Pinpoint the cell where the given text exists, returning its (X, Y) midpoint coordinate. 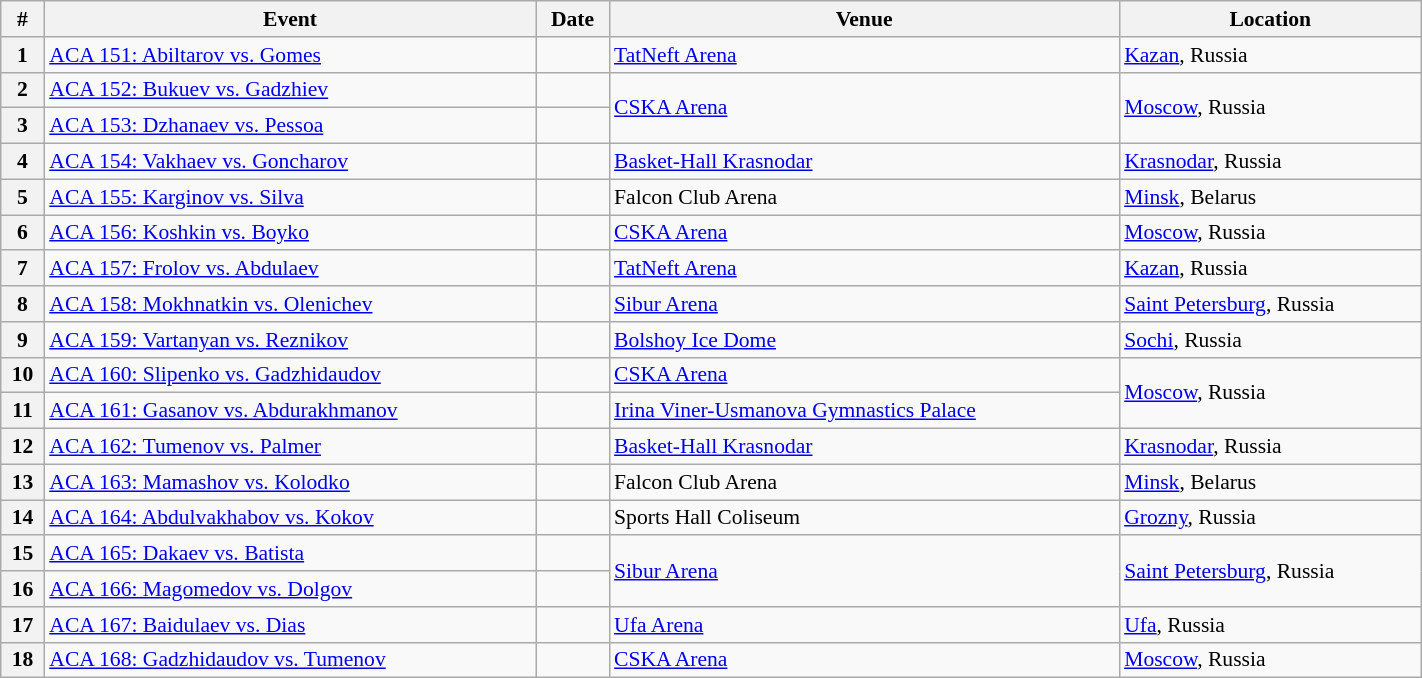
13 (22, 482)
ACA 165: Dakaev vs. Batista (290, 554)
8 (22, 304)
ACA 154: Vakhaev vs. Goncharov (290, 162)
12 (22, 447)
1 (22, 55)
Bolshoy Ice Dome (864, 340)
3 (22, 126)
Grozny, Russia (1270, 518)
ACA 163: Mamashov vs. Kolodko (290, 482)
Sports Hall Coliseum (864, 518)
4 (22, 162)
ACA 161: Gasanov vs. Abdurakhmanov (290, 411)
Irina Viner-Usmanova Gymnastics Palace (864, 411)
Event (290, 19)
ACA 159: Vartanyan vs. Reznikov (290, 340)
ACA 164: Abdulvakhabov vs. Kokov (290, 518)
10 (22, 375)
Date (572, 19)
ACA 153: Dzhanaev vs. Pessoa (290, 126)
15 (22, 554)
9 (22, 340)
Ufa, Russia (1270, 625)
ACA 152: Bukuev vs. Gadzhiev (290, 90)
ACA 168: Gadzhidaudov vs. Tumenov (290, 660)
ACA 156: Koshkin vs. Boyko (290, 233)
ACA 160: Slipenko vs. Gadzhidaudov (290, 375)
Sochi, Russia (1270, 340)
18 (22, 660)
ACA 158: Mokhnatkin vs. Olenichev (290, 304)
11 (22, 411)
7 (22, 269)
ACA 167: Baidulaev vs. Dias (290, 625)
6 (22, 233)
Location (1270, 19)
ACA 166: Magomedov vs. Dolgov (290, 589)
ACA 162: Tumenov vs. Palmer (290, 447)
14 (22, 518)
17 (22, 625)
Ufa Arena (864, 625)
ACA 157: Frolov vs. Abdulaev (290, 269)
ACA 151: Abiltarov vs. Gomes (290, 55)
2 (22, 90)
ACA 155: Karginov vs. Silva (290, 197)
# (22, 19)
Venue (864, 19)
16 (22, 589)
5 (22, 197)
